Detect which cell encompasses the target text, then output its [X, Y] center coordinate. 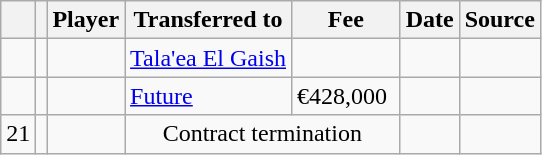
Future [208, 96]
21 [18, 134]
Transferred to [208, 20]
Source [500, 20]
Date [430, 20]
Contract termination [263, 134]
Tala'ea El Gaish [208, 58]
Player [86, 20]
Fee [346, 20]
€428,000 [346, 96]
